For the text-containing cell, return its midpoint in [X, Y] coordinate format. 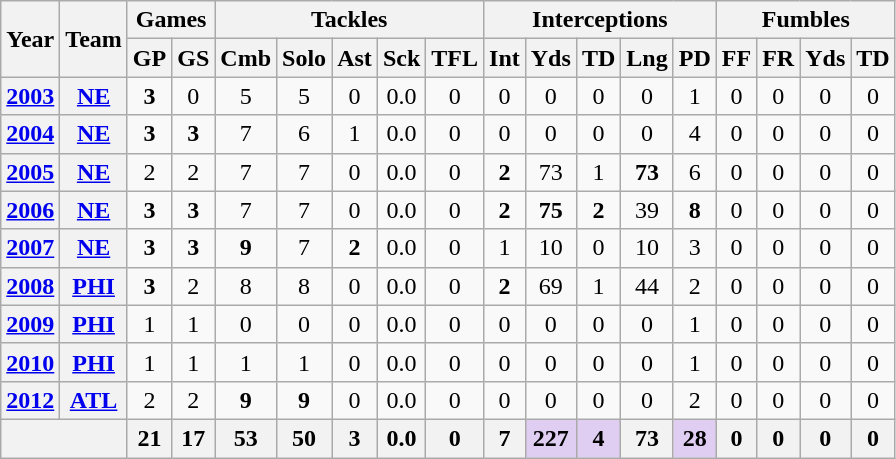
FF [736, 58]
Tackles [350, 20]
GS [194, 58]
17 [194, 438]
Year [30, 39]
2003 [30, 96]
Sck [401, 58]
2005 [30, 172]
2008 [30, 286]
2007 [30, 248]
Ast [355, 58]
2010 [30, 362]
TFL [455, 58]
227 [550, 438]
44 [647, 286]
28 [694, 438]
Cmb [246, 58]
Int [505, 58]
Solo [304, 58]
FR [778, 58]
2006 [30, 210]
Games [170, 20]
50 [304, 438]
69 [550, 286]
21 [149, 438]
2004 [30, 134]
75 [550, 210]
Lng [647, 58]
GP [149, 58]
ATL [94, 400]
Fumbles [806, 20]
2012 [30, 400]
39 [647, 210]
PD [694, 58]
2009 [30, 324]
53 [246, 438]
Team [94, 39]
Interceptions [600, 20]
